From the cell containing the given text, extract its center point as [x, y] coordinate. 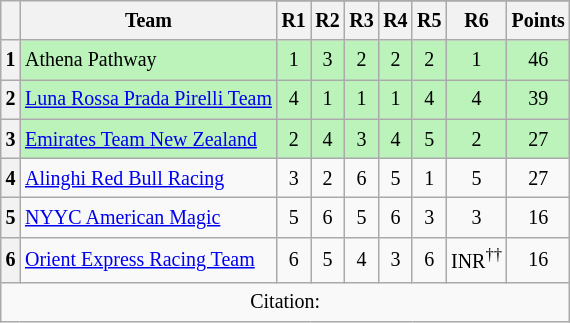
Orient Express Racing Team [148, 260]
Citation: [286, 302]
R3 [362, 20]
Emirates Team New Zealand [148, 138]
39 [538, 100]
NYYC American Magic [148, 218]
Athena Pathway [148, 60]
R1 [294, 20]
46 [538, 60]
R6 [476, 20]
R5 [429, 20]
Points [538, 20]
R4 [395, 20]
R2 [328, 20]
Luna Rossa Prada Pirelli Team [148, 100]
Alinghi Red Bull Racing [148, 178]
Team [148, 20]
INR†† [476, 260]
